Scan for the cell matching the given text and deliver its (x, y) coordinate at center. 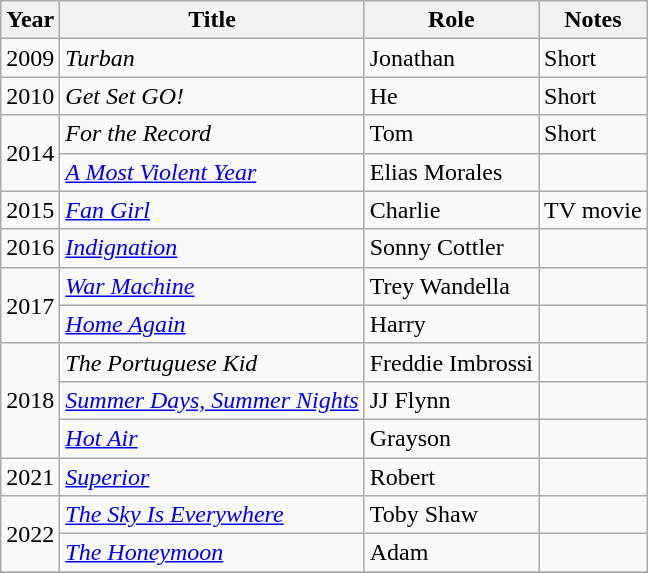
Notes (594, 20)
2015 (30, 210)
Trey Wandella (451, 286)
2017 (30, 305)
For the Record (212, 134)
Charlie (451, 210)
Harry (451, 324)
The Sky Is Everywhere (212, 515)
Elias Morales (451, 172)
Superior (212, 477)
2009 (30, 58)
War Machine (212, 286)
The Honeymoon (212, 553)
Fan Girl (212, 210)
Jonathan (451, 58)
2016 (30, 248)
2022 (30, 534)
TV movie (594, 210)
2014 (30, 153)
Turban (212, 58)
2021 (30, 477)
Toby Shaw (451, 515)
JJ Flynn (451, 400)
Title (212, 20)
Home Again (212, 324)
Get Set GO! (212, 96)
Robert (451, 477)
Summer Days, Summer Nights (212, 400)
Hot Air (212, 438)
Sonny Cottler (451, 248)
Year (30, 20)
He (451, 96)
Role (451, 20)
Tom (451, 134)
A Most Violent Year (212, 172)
The Portuguese Kid (212, 362)
2010 (30, 96)
Indignation (212, 248)
Adam (451, 553)
Grayson (451, 438)
2018 (30, 400)
Freddie Imbrossi (451, 362)
